Scan for the cell matching the given text and deliver its [X, Y] coordinate at center. 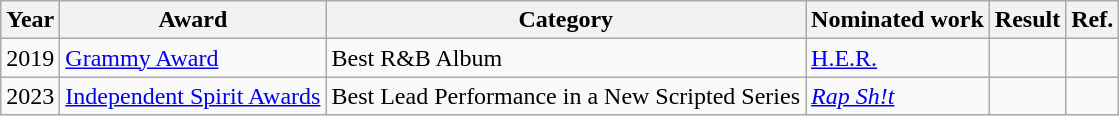
Year [30, 20]
Best R&B Album [566, 58]
Ref. [1092, 20]
Category [566, 20]
Independent Spirit Awards [193, 96]
Rap Sh!t [898, 96]
Award [193, 20]
Nominated work [898, 20]
Best Lead Performance in a New Scripted Series [566, 96]
Grammy Award [193, 58]
Result [1027, 20]
2019 [30, 58]
H.E.R. [898, 58]
2023 [30, 96]
